Output the [X, Y] coordinate of the center of the cell containing the given text.  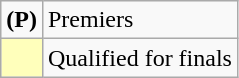
(P) [22, 20]
Premiers [140, 20]
Qualified for finals [140, 58]
